Detect which cell encompasses the target text, then output its [x, y] center coordinate. 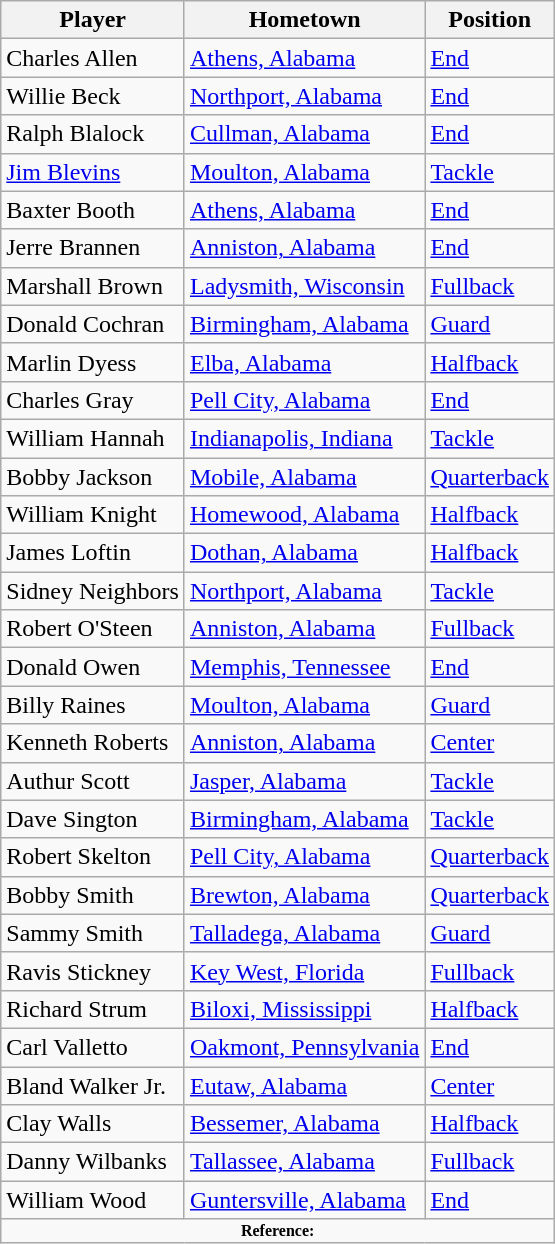
Ladysmith, Wisconsin [304, 286]
Hometown [304, 20]
Reference: [278, 1231]
Oakmont, Pennsylvania [304, 1047]
Robert O'Steen [93, 629]
Charles Gray [93, 400]
Marshall Brown [93, 286]
Player [93, 20]
Indianapolis, Indiana [304, 438]
Sammy Smith [93, 933]
Position [490, 20]
Brewton, Alabama [304, 895]
Carl Valletto [93, 1047]
Mobile, Alabama [304, 477]
Guntersville, Alabama [304, 1200]
Dothan, Alabama [304, 553]
Jasper, Alabama [304, 781]
Ravis Stickney [93, 971]
Authur Scott [93, 781]
Clay Walls [93, 1124]
Donald Cochran [93, 324]
Billy Raines [93, 705]
Bessemer, Alabama [304, 1124]
Danny Wilbanks [93, 1162]
Cullman, Alabama [304, 134]
Biloxi, Mississippi [304, 1009]
Eutaw, Alabama [304, 1085]
Charles Allen [93, 58]
Jerre Brannen [93, 248]
Bland Walker Jr. [93, 1085]
Talladega, Alabama [304, 933]
Donald Owen [93, 667]
William Hannah [93, 438]
Ralph Blalock [93, 134]
Sidney Neighbors [93, 591]
Willie Beck [93, 96]
Bobby Jackson [93, 477]
Robert Skelton [93, 857]
Baxter Booth [93, 210]
Dave Sington [93, 819]
Elba, Alabama [304, 362]
Jim Blevins [93, 172]
William Wood [93, 1200]
James Loftin [93, 553]
William Knight [93, 515]
Tallassee, Alabama [304, 1162]
Homewood, Alabama [304, 515]
Memphis, Tennessee [304, 667]
Richard Strum [93, 1009]
Key West, Florida [304, 971]
Bobby Smith [93, 895]
Kenneth Roberts [93, 743]
Marlin Dyess [93, 362]
